Find where the given text appears and provide that cell's center as (x, y) coordinate. 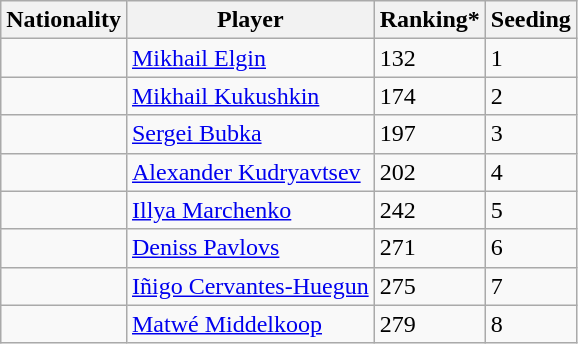
202 (430, 172)
Sergei Bubka (250, 134)
174 (430, 96)
3 (530, 134)
1 (530, 58)
Deniss Pavlovs (250, 248)
Seeding (530, 20)
Ranking* (430, 20)
Mikhail Elgin (250, 58)
242 (430, 210)
132 (430, 58)
6 (530, 248)
8 (530, 324)
Iñigo Cervantes-Huegun (250, 286)
5 (530, 210)
197 (430, 134)
271 (430, 248)
275 (430, 286)
2 (530, 96)
Player (250, 20)
Illya Marchenko (250, 210)
Mikhail Kukushkin (250, 96)
Matwé Middelkoop (250, 324)
4 (530, 172)
Alexander Kudryavtsev (250, 172)
Nationality (64, 20)
7 (530, 286)
279 (430, 324)
